Search for the cell housing the specified text and yield its (x, y) center coordinate. 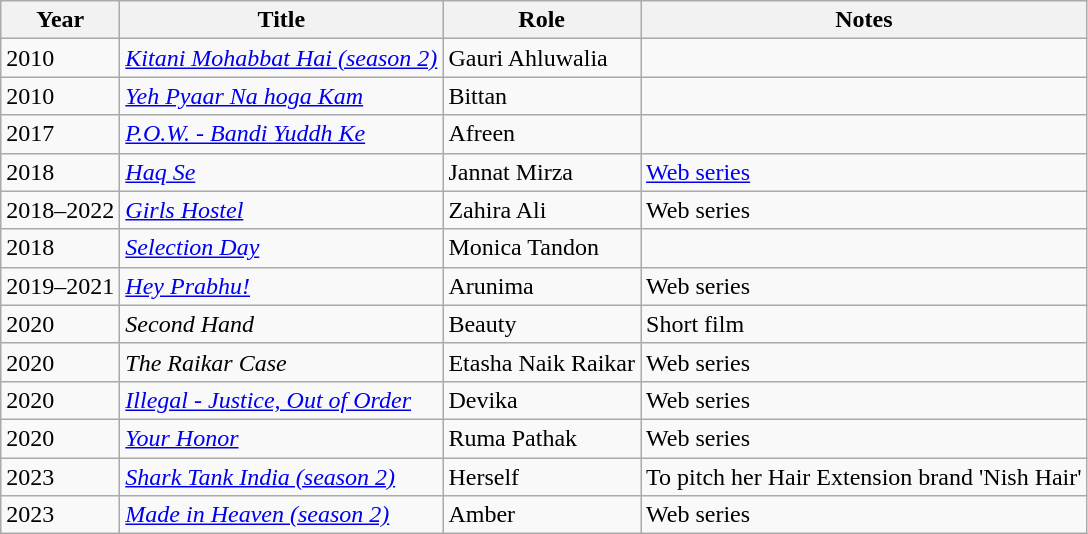
Monica Tandon (542, 248)
Bittan (542, 96)
Shark Tank India (season 2) (282, 477)
Etasha Naik Raikar (542, 362)
P.O.W. - Bandi Yuddh Ke (282, 134)
2017 (60, 134)
Your Honor (282, 438)
2018–2022 (60, 210)
Zahira Ali (542, 210)
Yeh Pyaar Na hoga Kam (282, 96)
Year (60, 20)
Haq Se (282, 172)
Hey Prabhu! (282, 286)
Amber (542, 515)
Jannat Mirza (542, 172)
Ruma Pathak (542, 438)
Afreen (542, 134)
Arunima (542, 286)
Made in Heaven (season 2) (282, 515)
2019–2021 (60, 286)
Notes (864, 20)
The Raikar Case (282, 362)
Short film (864, 324)
Illegal - Justice, Out of Order (282, 400)
Devika (542, 400)
Role (542, 20)
Title (282, 20)
Selection Day (282, 248)
Beauty (542, 324)
Gauri Ahluwalia (542, 58)
Kitani Mohabbat Hai (season 2) (282, 58)
To pitch her Hair Extension brand 'Nish Hair' (864, 477)
Herself (542, 477)
Second Hand (282, 324)
Girls Hostel (282, 210)
